Provide the [x, y] coordinate of the cell's center where the given text is located.  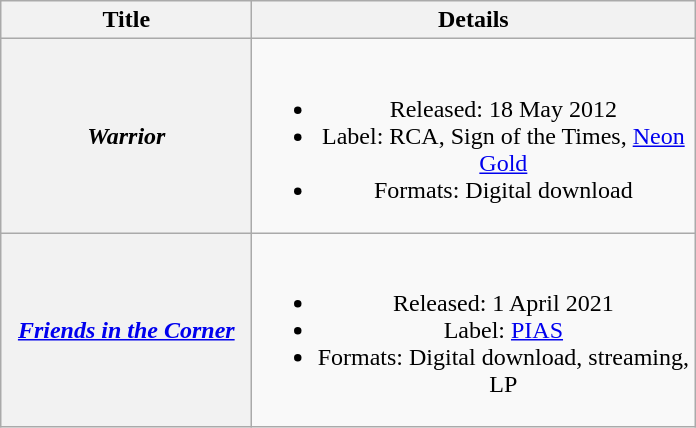
Title [126, 20]
Friends in the Corner [126, 330]
Warrior [126, 136]
Released: 1 April 2021Label: PIASFormats: Digital download, streaming, LP [474, 330]
Released: 18 May 2012Label: RCA, Sign of the Times, Neon GoldFormats: Digital download [474, 136]
Details [474, 20]
